Detect which cell encompasses the target text, then output its (X, Y) center coordinate. 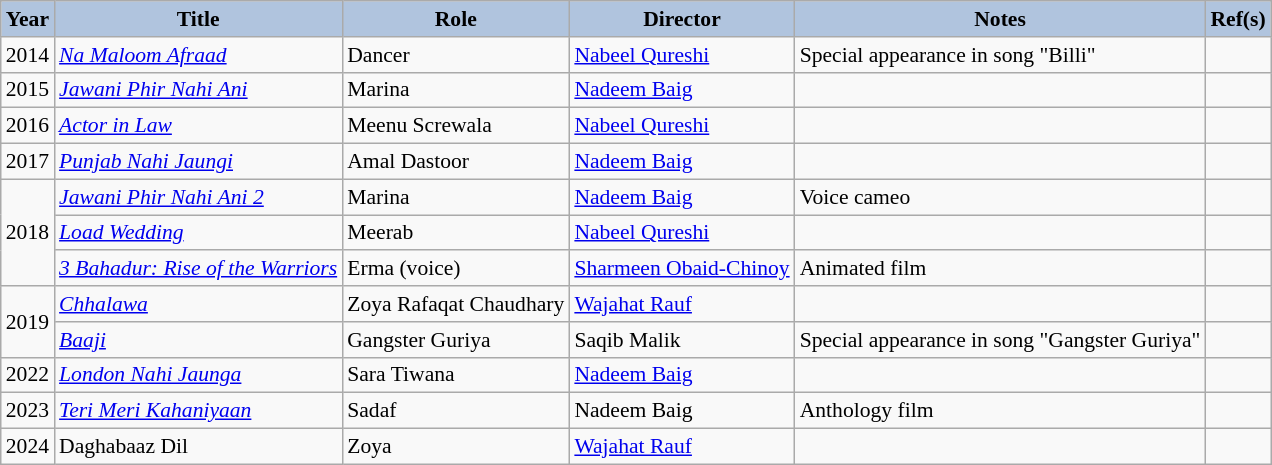
Jawani Phir Nahi Ani (198, 90)
2014 (28, 55)
Role (456, 19)
Teri Meri Kahaniyaan (198, 411)
Special appearance in song "Billi" (1000, 55)
3 Bahadur: Rise of the Warriors (198, 269)
Jawani Phir Nahi Ani 2 (198, 197)
2023 (28, 411)
Animated film (1000, 269)
Baaji (198, 340)
Actor in Law (198, 126)
2024 (28, 447)
Na Maloom Afraad (198, 55)
2018 (28, 232)
Director (682, 19)
Punjab Nahi Jaungi (198, 162)
2022 (28, 375)
Zoya Rafaqat Chaudhary (456, 304)
Zoya (456, 447)
2015 (28, 90)
Dancer (456, 55)
Year (28, 19)
Meerab (456, 233)
Anthology film (1000, 411)
Sharmeen Obaid-Chinoy (682, 269)
Sadaf (456, 411)
Sara Tiwana (456, 375)
Load Wedding (198, 233)
2016 (28, 126)
2019 (28, 322)
Amal Dastoor (456, 162)
Voice cameo (1000, 197)
London Nahi Jaunga (198, 375)
Notes (1000, 19)
Chhalawa (198, 304)
2017 (28, 162)
Meenu Screwala (456, 126)
Title (198, 19)
Daghabaaz Dil (198, 447)
Ref(s) (1238, 19)
Gangster Guriya (456, 340)
Saqib Malik (682, 340)
Special appearance in song "Gangster Guriya" (1000, 340)
Erma (voice) (456, 269)
